Output the [X, Y] coordinate of the center of the cell containing the given text.  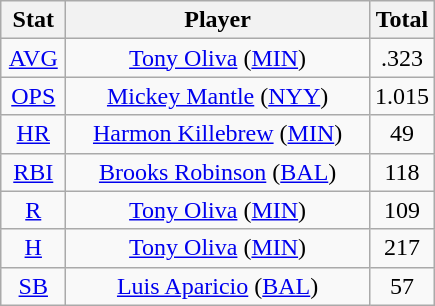
AVG [34, 58]
Luis Aparicio (BAL) [218, 286]
H [34, 248]
Harmon Killebrew (MIN) [218, 134]
118 [402, 172]
109 [402, 210]
49 [402, 134]
Stat [34, 20]
OPS [34, 96]
HR [34, 134]
SB [34, 286]
Total [402, 20]
1.015 [402, 96]
Player [218, 20]
.323 [402, 58]
Mickey Mantle (NYY) [218, 96]
R [34, 210]
217 [402, 248]
RBI [34, 172]
57 [402, 286]
Brooks Robinson (BAL) [218, 172]
